Search for the cell housing the specified text and yield its [X, Y] center coordinate. 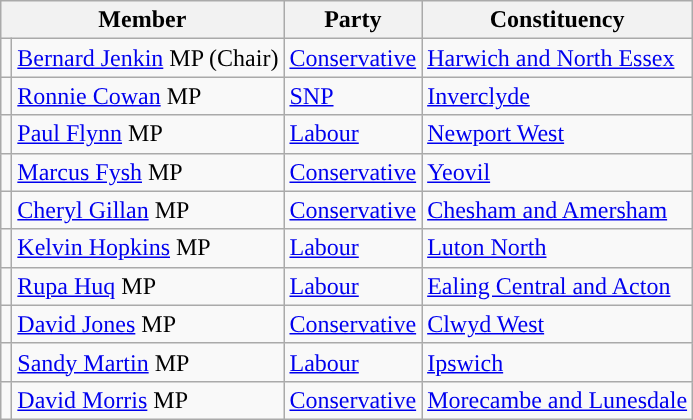
David Morris MP [148, 400]
Ealing Central and Acton [558, 286]
Luton North [558, 248]
Bernard Jenkin MP (Chair) [148, 58]
Cheryl Gillan MP [148, 210]
Member [142, 20]
Paul Flynn MP [148, 134]
SNP [353, 96]
David Jones MP [148, 324]
Constituency [558, 20]
Newport West [558, 134]
Ronnie Cowan MP [148, 96]
Morecambe and Lunesdale [558, 400]
Inverclyde [558, 96]
Harwich and North Essex [558, 58]
Party [353, 20]
Kelvin Hopkins MP [148, 248]
Ipswich [558, 362]
Yeovil [558, 172]
Sandy Martin MP [148, 362]
Chesham and Amersham [558, 210]
Rupa Huq MP [148, 286]
Marcus Fysh MP [148, 172]
Clwyd West [558, 324]
